From the cell containing the given text, extract its center point as (x, y) coordinate. 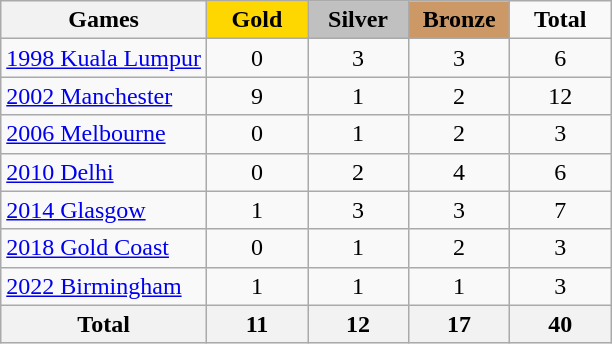
Silver (358, 20)
7 (560, 210)
2010 Delhi (104, 172)
2014 Glasgow (104, 210)
Games (104, 20)
Bronze (460, 20)
40 (560, 324)
4 (460, 172)
2006 Melbourne (104, 134)
2002 Manchester (104, 96)
2022 Birmingham (104, 286)
Gold (256, 20)
17 (460, 324)
2018 Gold Coast (104, 248)
11 (256, 324)
1998 Kuala Lumpur (104, 58)
9 (256, 96)
